Scan for the cell matching the given text and deliver its (x, y) coordinate at center. 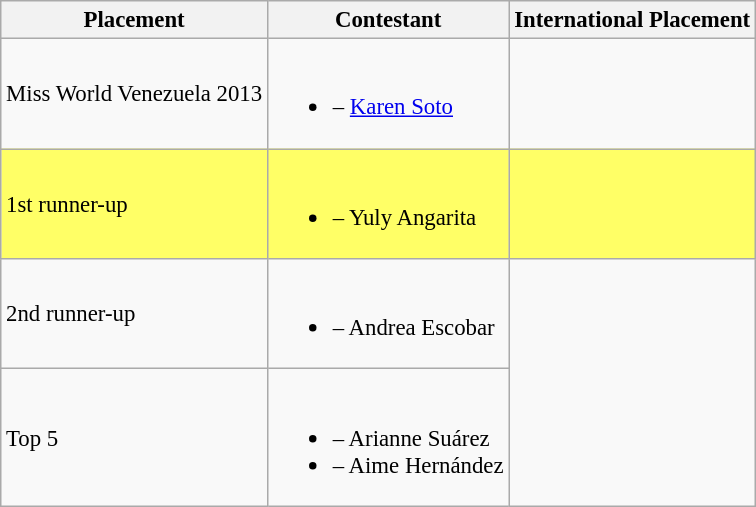
– Andrea Escobar (388, 314)
– Karen Soto (388, 94)
International Placement (632, 20)
Placement (134, 20)
Miss World Venezuela 2013 (134, 94)
Top 5 (134, 438)
– Yuly Angarita (388, 204)
Contestant (388, 20)
1st runner-up (134, 204)
2nd runner-up (134, 314)
– Arianne Suárez – Aime Hernández (388, 438)
